Locate the cell with the specified text and output its [x, y] center coordinate. 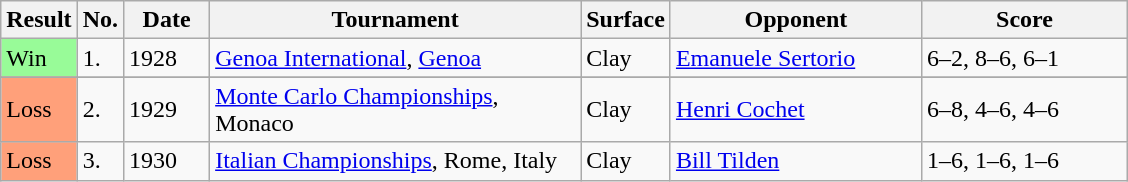
3. [100, 161]
6–8, 4–6, 4–6 [1024, 110]
Italian Championships, Rome, Italy [396, 161]
1–6, 1–6, 1–6 [1024, 161]
1930 [167, 161]
1928 [167, 58]
Win [39, 58]
Date [167, 20]
Bill Tilden [796, 161]
Surface [626, 20]
2. [100, 110]
Monte Carlo Championships, Monaco [396, 110]
1929 [167, 110]
1. [100, 58]
No. [100, 20]
Emanuele Sertorio [796, 58]
Genoa International, Genoa [396, 58]
Score [1024, 20]
Henri Cochet [796, 110]
Opponent [796, 20]
Tournament [396, 20]
Result [39, 20]
6–2, 8–6, 6–1 [1024, 58]
